Identify which cell holds the provided text, then report its [X, Y] central coordinate. 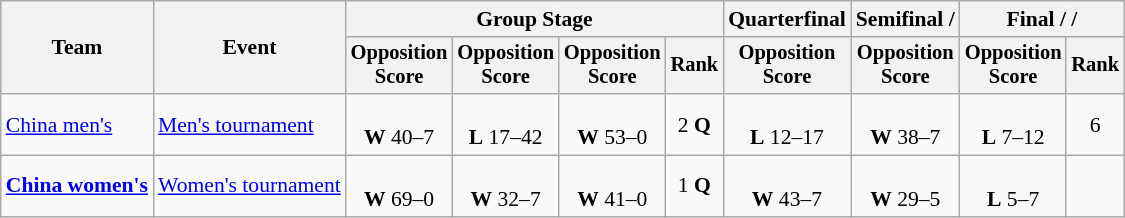
W 69–0 [400, 186]
Women's tournament [250, 186]
China men's [77, 124]
2 Q [695, 124]
Event [250, 48]
W 53–0 [612, 124]
Group Stage [534, 19]
Men's tournament [250, 124]
W 40–7 [400, 124]
W 38–7 [906, 124]
L 12–17 [787, 124]
L 17–42 [506, 124]
1 Q [695, 186]
Semifinal / [906, 19]
Final / / [1042, 19]
W 41–0 [612, 186]
W 43–7 [787, 186]
L 7–12 [1014, 124]
L 5–7 [1014, 186]
China women's [77, 186]
Quarterfinal [787, 19]
W 29–5 [906, 186]
Team [77, 48]
6 [1095, 124]
W 32–7 [506, 186]
